Locate the cell with the specified text and output its [X, Y] center coordinate. 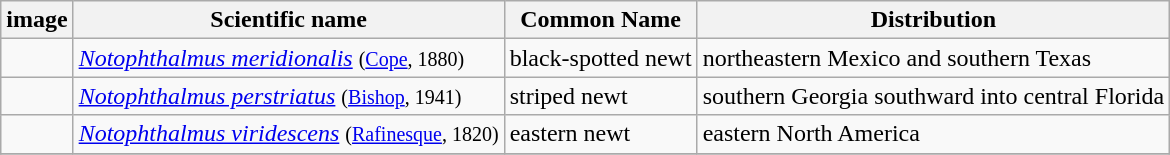
Scientific name [288, 20]
image [37, 20]
northeastern Mexico and southern Texas [934, 58]
striped newt [600, 96]
southern Georgia southward into central Florida [934, 96]
Notophthalmus viridescens (Rafinesque, 1820) [288, 134]
eastern North America [934, 134]
Distribution [934, 20]
Notophthalmus perstriatus (Bishop, 1941) [288, 96]
black-spotted newt [600, 58]
Common Name [600, 20]
Notophthalmus meridionalis (Cope, 1880) [288, 58]
eastern newt [600, 134]
